Capture the cell that displays the provided text and extract its [x, y] central coordinate. 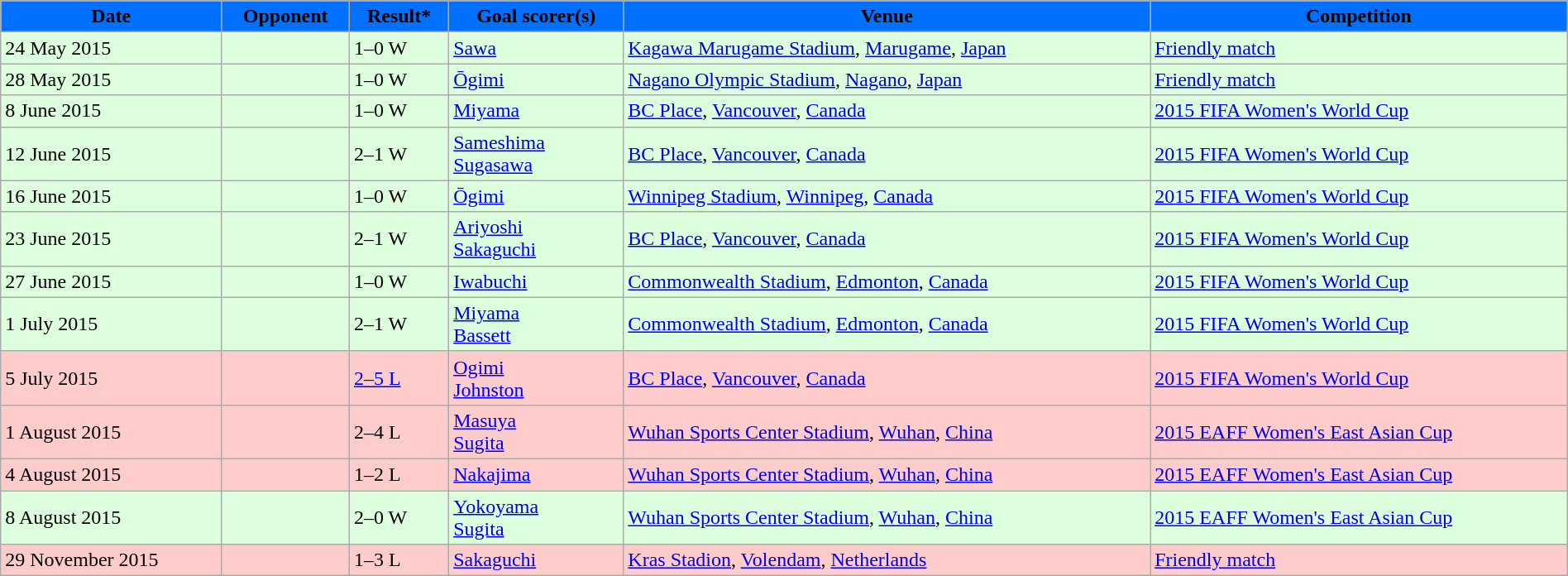
Nagano Olympic Stadium, Nagano, Japan [887, 79]
Goal scorer(s) [536, 17]
28 May 2015 [111, 79]
27 June 2015 [111, 281]
5 July 2015 [111, 377]
Nakajima [536, 474]
Ariyoshi Sakaguchi [536, 238]
Sakaguchi [536, 560]
Miyama [536, 111]
Sameshima Sugasawa [536, 154]
Kagawa Marugame Stadium, Marugame, Japan [887, 48]
2–0 W [399, 516]
Iwabuchi [536, 281]
1 July 2015 [111, 324]
Venue [887, 17]
1–2 L [399, 474]
29 November 2015 [111, 560]
8 August 2015 [111, 516]
Result* [399, 17]
2–5 L [399, 377]
16 June 2015 [111, 196]
Ogimi Johnston [536, 377]
Miyama Bassett [536, 324]
Date [111, 17]
Kras Stadion, Volendam, Netherlands [887, 560]
23 June 2015 [111, 238]
Yokoyama Sugita [536, 516]
Sawa [536, 48]
Opponent [286, 17]
1 August 2015 [111, 432]
2–4 L [399, 432]
12 June 2015 [111, 154]
Masuya Sugita [536, 432]
8 June 2015 [111, 111]
1–3 L [399, 560]
Winnipeg Stadium, Winnipeg, Canada [887, 196]
4 August 2015 [111, 474]
Competition [1360, 17]
24 May 2015 [111, 48]
